Determine the (X, Y) coordinate at the center of the cell enclosing the given text.  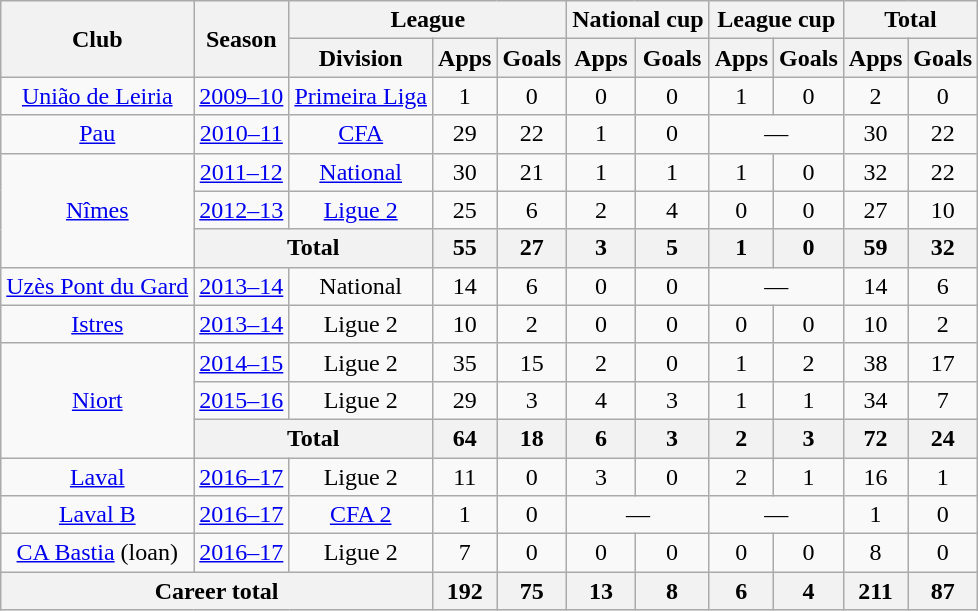
Primeira Liga (361, 96)
Career total (217, 591)
35 (465, 362)
38 (875, 362)
2015–16 (242, 400)
National cup (638, 20)
União de Leiria (98, 96)
Istres (98, 324)
League cup (776, 20)
87 (943, 591)
CA Bastia (loan) (98, 553)
18 (532, 438)
2014–15 (242, 362)
17 (943, 362)
Pau (98, 134)
Niort (98, 400)
55 (465, 248)
2009–10 (242, 96)
2011–12 (242, 172)
13 (601, 591)
59 (875, 248)
211 (875, 591)
Laval B (98, 515)
16 (875, 477)
2010–11 (242, 134)
72 (875, 438)
75 (532, 591)
24 (943, 438)
15 (532, 362)
21 (532, 172)
192 (465, 591)
2012–13 (242, 210)
Nîmes (98, 210)
CFA 2 (361, 515)
11 (465, 477)
34 (875, 400)
Club (98, 39)
64 (465, 438)
CFA (361, 134)
Uzès Pont du Gard (98, 286)
5 (672, 248)
25 (465, 210)
League (428, 20)
Division (361, 58)
Season (242, 39)
Laval (98, 477)
